From the cell containing the given text, extract its center point as (X, Y) coordinate. 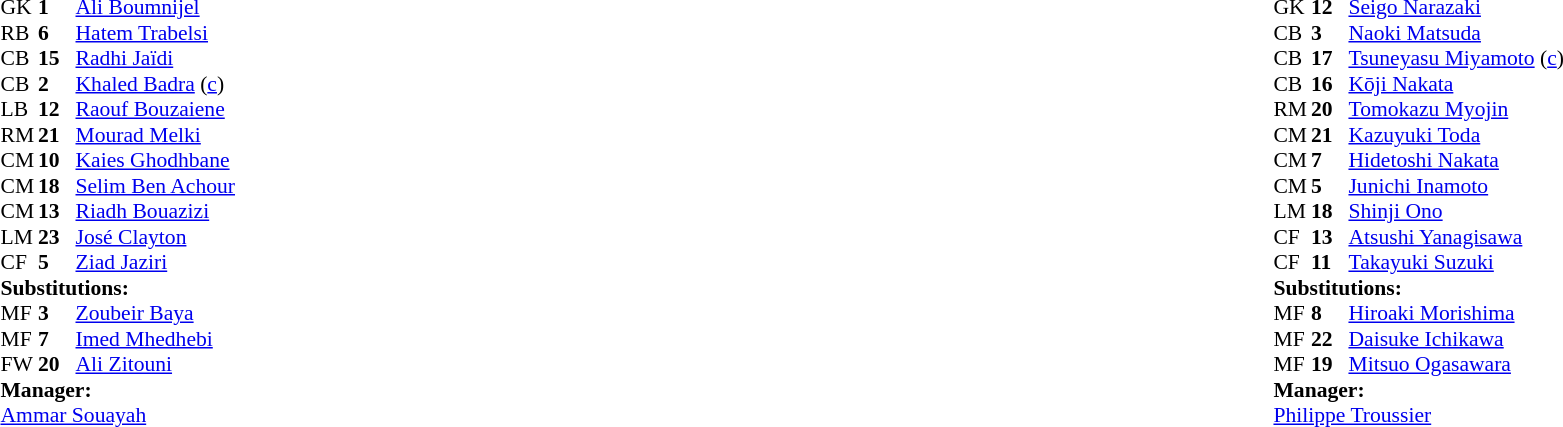
LB (19, 109)
Hatem Trabelsi (156, 33)
10 (57, 161)
15 (57, 59)
19 (1330, 365)
Imed Mhedhebi (156, 339)
Manager: (117, 390)
Substitutions: (117, 288)
2 (57, 84)
Riadh Bouazizi (156, 211)
23 (57, 237)
José Clayton (156, 237)
22 (1330, 339)
Radhi Jaïdi (156, 59)
17 (1330, 59)
11 (1330, 263)
RB (19, 33)
Kaies Ghodhbane (156, 161)
Khaled Badra (c) (156, 84)
6 (57, 33)
FW (19, 365)
8 (1330, 313)
Raouf Bouzaiene (156, 109)
Zoubeir Baya (156, 313)
16 (1330, 84)
Ziad Jaziri (156, 263)
12 (57, 109)
Mourad Melki (156, 135)
Selim Ben Achour (156, 186)
Ali Zitouni (156, 365)
